Capture the cell that displays the provided text and extract its (X, Y) central coordinate. 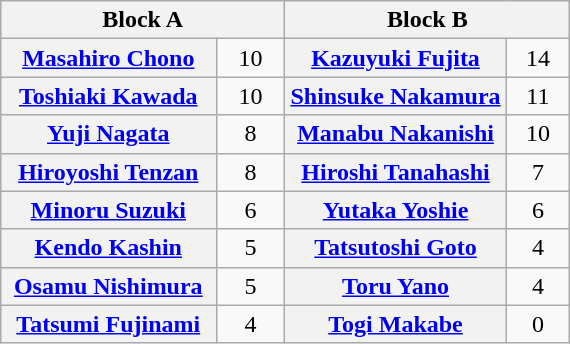
Masahiro Chono (108, 58)
Block A (142, 20)
Hiroyoshi Tenzan (108, 172)
0 (538, 324)
Toshiaki Kawada (108, 96)
Osamu Nishimura (108, 286)
Minoru Suzuki (108, 210)
Block B (428, 20)
Kazuyuki Fujita (396, 58)
Kendo Kashin (108, 248)
Hiroshi Tanahashi (396, 172)
7 (538, 172)
Tatsumi Fujinami (108, 324)
Tatsutoshi Goto (396, 248)
11 (538, 96)
Yutaka Yoshie (396, 210)
14 (538, 58)
Shinsuke Nakamura (396, 96)
Yuji Nagata (108, 134)
Manabu Nakanishi (396, 134)
Toru Yano (396, 286)
Togi Makabe (396, 324)
